Provide the (X, Y) coordinate of the cell's center where the given text is located.  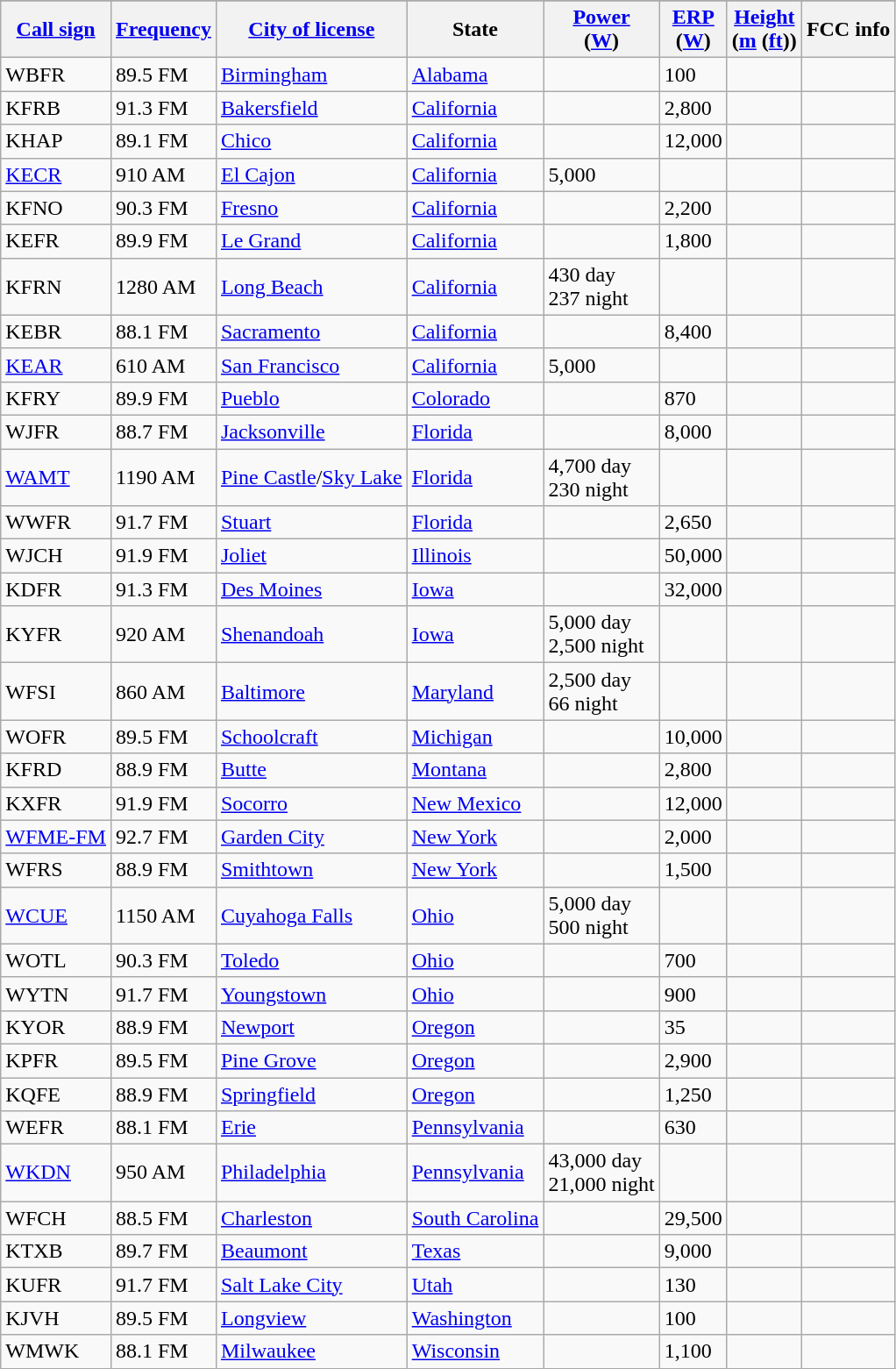
State (475, 30)
Illinois (475, 556)
Maryland (475, 691)
ERP(W) (693, 30)
Shenandoah (311, 635)
KEAR (56, 365)
Birmingham (311, 75)
Des Moines (311, 589)
Joliet (311, 556)
Call sign (56, 30)
El Cajon (311, 175)
5,000 day500 night (601, 916)
KYFR (56, 635)
2,900 (693, 1060)
WFRS (56, 870)
Charleston (311, 1218)
KJVH (56, 1318)
1,100 (693, 1351)
Butte (311, 770)
WJFR (56, 431)
City of license (311, 30)
1,800 (693, 241)
KTXB (56, 1251)
Salt Lake City (311, 1285)
WFME-FM (56, 837)
10,000 (693, 737)
Long Beach (311, 286)
8,400 (693, 332)
KDFR (56, 589)
Longview (311, 1318)
KFRD (56, 770)
Power(W) (601, 30)
KEFR (56, 241)
KFRN (56, 286)
Pueblo (311, 398)
Colorado (475, 398)
92.7 FM (163, 837)
WJCH (56, 556)
KFRB (56, 108)
Garden City (311, 837)
Chico (311, 141)
Pine Castle/Sky Lake (311, 477)
950 AM (163, 1173)
Baltimore (311, 691)
FCC info (848, 30)
KXFR (56, 803)
Socorro (311, 803)
2,650 (693, 523)
KECR (56, 175)
130 (693, 1285)
700 (693, 960)
Sacramento (311, 332)
Stuart (311, 523)
2,500 day66 night (601, 691)
Wisconsin (475, 1351)
WOTL (56, 960)
KFNO (56, 208)
Springfield (311, 1094)
WFCH (56, 1218)
KYOR (56, 1027)
WEFR (56, 1128)
1,500 (693, 870)
910 AM (163, 175)
2,200 (693, 208)
920 AM (163, 635)
43,000 day21,000 night (601, 1173)
50,000 (693, 556)
Frequency (163, 30)
Height(m (ft)) (764, 30)
Utah (475, 1285)
WOFR (56, 737)
35 (693, 1027)
4,700 day230 night (601, 477)
Washington (475, 1318)
88.5 FM (163, 1218)
KHAP (56, 141)
Alabama (475, 75)
2,000 (693, 837)
Youngstown (311, 994)
8,000 (693, 431)
Jacksonville (311, 431)
860 AM (163, 691)
Bakersfield (311, 108)
WWFR (56, 523)
Le Grand (311, 241)
630 (693, 1128)
Smithtown (311, 870)
610 AM (163, 365)
900 (693, 994)
Pine Grove (311, 1060)
WAMT (56, 477)
KQFE (56, 1094)
New Mexico (475, 803)
San Francisco (311, 365)
29,500 (693, 1218)
Beaumont (311, 1251)
Montana (475, 770)
Fresno (311, 208)
5,000 day2,500 night (601, 635)
Milwaukee (311, 1351)
Texas (475, 1251)
1150 AM (163, 916)
32,000 (693, 589)
Newport (311, 1027)
89.1 FM (163, 141)
1,250 (693, 1094)
WMWK (56, 1351)
89.7 FM (163, 1251)
KEBR (56, 332)
Michigan (475, 737)
1190 AM (163, 477)
WKDN (56, 1173)
WBFR (56, 75)
WCUE (56, 916)
KPFR (56, 1060)
9,000 (693, 1251)
Cuyahoga Falls (311, 916)
Philadelphia (311, 1173)
KFRY (56, 398)
South Carolina (475, 1218)
88.7 FM (163, 431)
1280 AM (163, 286)
Erie (311, 1128)
KUFR (56, 1285)
430 day237 night (601, 286)
WFSI (56, 691)
Schoolcraft (311, 737)
Toledo (311, 960)
WYTN (56, 994)
870 (693, 398)
